Detect which cell encompasses the target text, then output its [X, Y] center coordinate. 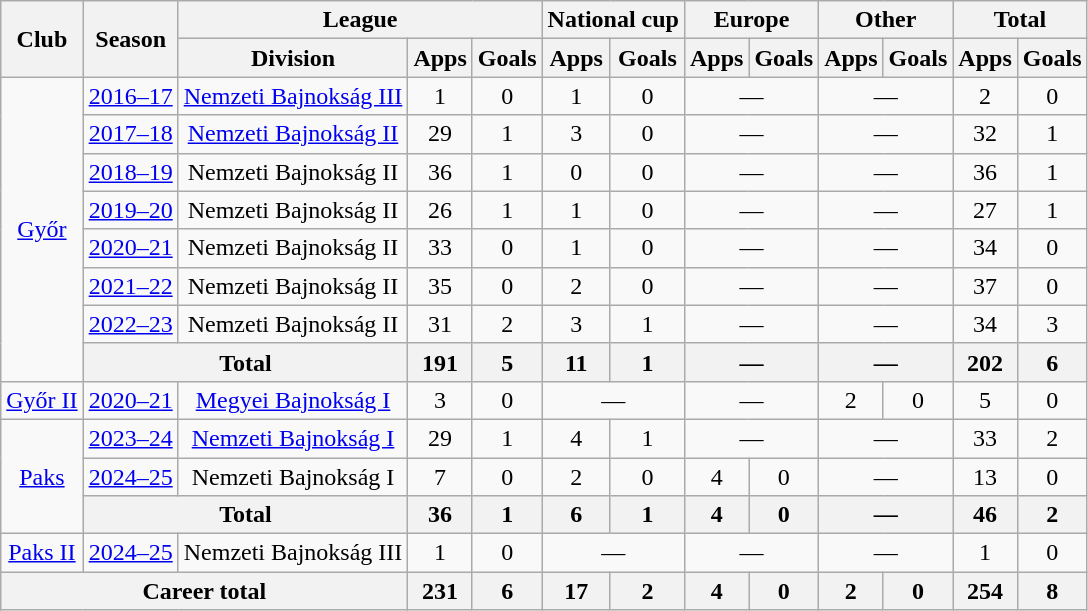
Europe [751, 20]
8 [1052, 591]
13 [985, 477]
Other [886, 20]
National cup [613, 20]
7 [440, 477]
Division [293, 58]
2017–18 [130, 134]
2022–23 [130, 324]
Career total [204, 591]
League [360, 20]
2016–17 [130, 96]
27 [985, 210]
231 [440, 591]
32 [985, 134]
Club [42, 39]
37 [985, 286]
Paks [42, 476]
Paks II [42, 553]
Győr [42, 229]
31 [440, 324]
191 [440, 362]
2021–22 [130, 286]
26 [440, 210]
2019–20 [130, 210]
2023–24 [130, 438]
Győr II [42, 400]
17 [576, 591]
35 [440, 286]
11 [576, 362]
254 [985, 591]
Season [130, 39]
Megyei Bajnokság I [293, 400]
202 [985, 362]
2018–19 [130, 172]
46 [985, 515]
